Capture the cell that displays the provided text and extract its [X, Y] central coordinate. 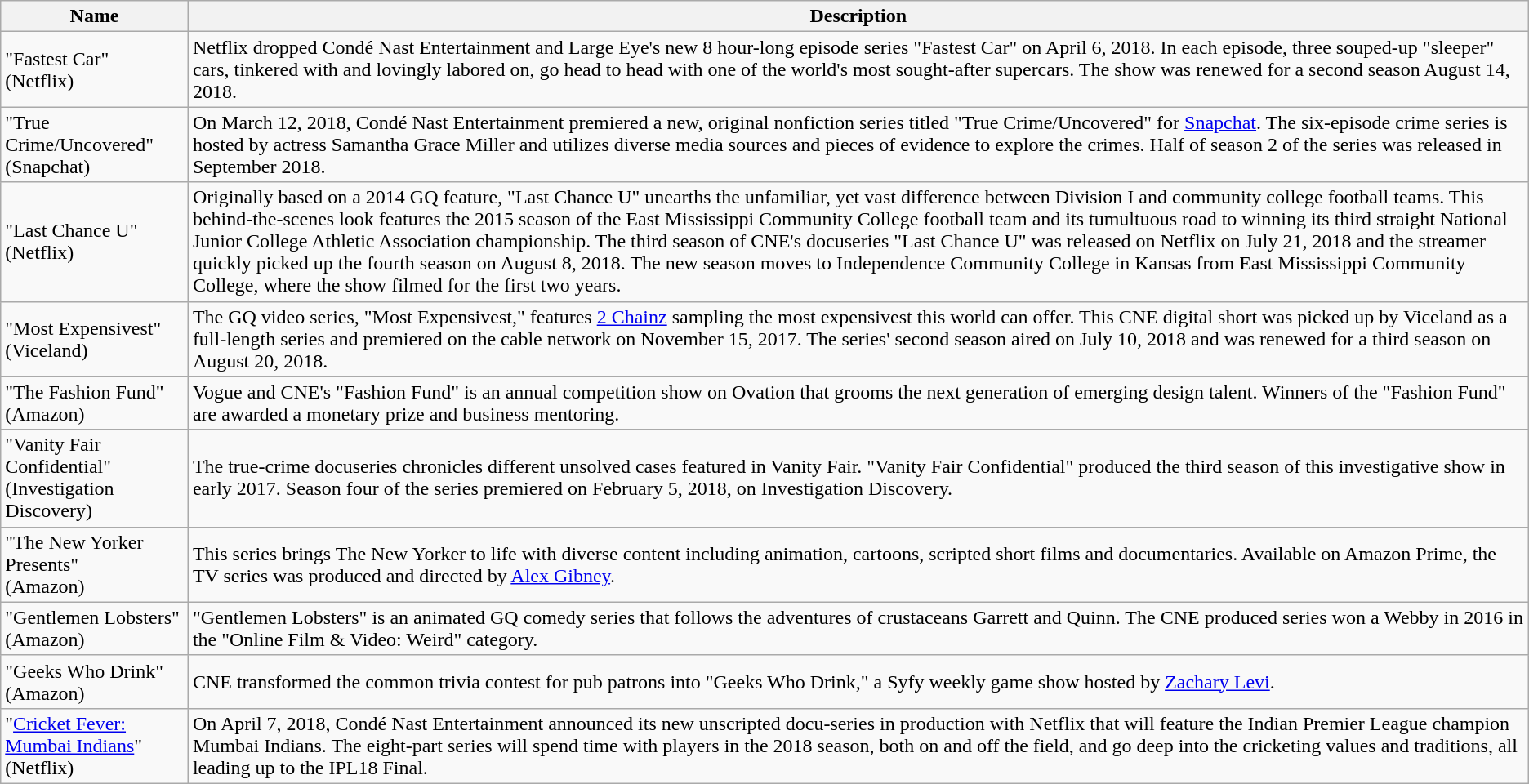
CNE transformed the common trivia contest for pub patrons into "Geeks Who Drink," a Syfy weekly game show hosted by Zachary Levi. [858, 681]
"Gentlemen Lobsters"(Amazon) [95, 629]
"Vanity Fair Confidential"(Investigation Discovery) [95, 479]
"Last Chance U"(Netflix) [95, 242]
"True Crime/Uncovered" (Snapchat) [95, 145]
"The New Yorker Presents"(Amazon) [95, 564]
"Most Expensivest"(Viceland) [95, 339]
"Cricket Fever: Mumbai Indians"(Netflix) [95, 746]
Description [858, 16]
"Geeks Who Drink"(Amazon) [95, 681]
"Fastest Car" (Netflix) [95, 69]
"The Fashion Fund"(Amazon) [95, 403]
Name [95, 16]
